For the text-containing cell, return its midpoint in [X, Y] coordinate format. 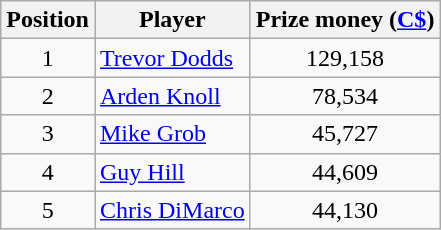
5 [48, 210]
44,130 [345, 210]
Arden Knoll [172, 96]
Trevor Dodds [172, 58]
Player [172, 20]
Position [48, 20]
129,158 [345, 58]
Guy Hill [172, 172]
45,727 [345, 134]
44,609 [345, 172]
3 [48, 134]
Mike Grob [172, 134]
1 [48, 58]
2 [48, 96]
78,534 [345, 96]
4 [48, 172]
Prize money (C$) [345, 20]
Chris DiMarco [172, 210]
